For the text-containing cell, return its midpoint in (x, y) coordinate format. 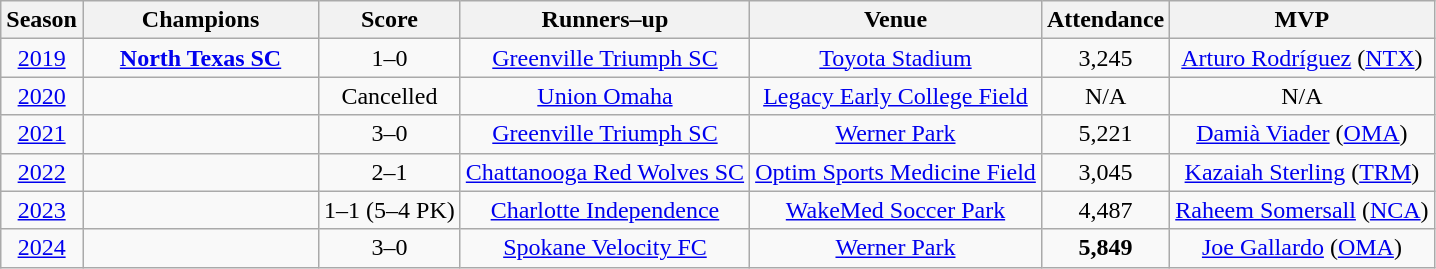
Damià Viader (OMA) (1302, 134)
WakeMed Soccer Park (896, 210)
Venue (896, 20)
Arturo Rodríguez (NTX) (1302, 58)
5,221 (1105, 134)
4,487 (1105, 210)
2–1 (390, 172)
2022 (42, 172)
Optim Sports Medicine Field (896, 172)
3,045 (1105, 172)
Score (390, 20)
2023 (42, 210)
2020 (42, 96)
Union Omaha (604, 96)
Cancelled (390, 96)
Season (42, 20)
2024 (42, 248)
Runners–up (604, 20)
2019 (42, 58)
Attendance (1105, 20)
Toyota Stadium (896, 58)
Raheem Somersall (NCA) (1302, 210)
1–0 (390, 58)
Legacy Early College Field (896, 96)
Champions (200, 20)
Kazaiah Sterling (TRM) (1302, 172)
MVP (1302, 20)
5,849 (1105, 248)
North Texas SC (200, 58)
Spokane Velocity FC (604, 248)
Chattanooga Red Wolves SC (604, 172)
2021 (42, 134)
3,245 (1105, 58)
Charlotte Independence (604, 210)
1–1 (5–4 PK) (390, 210)
Joe Gallardo (OMA) (1302, 248)
